Search for the cell housing the specified text and yield its [x, y] center coordinate. 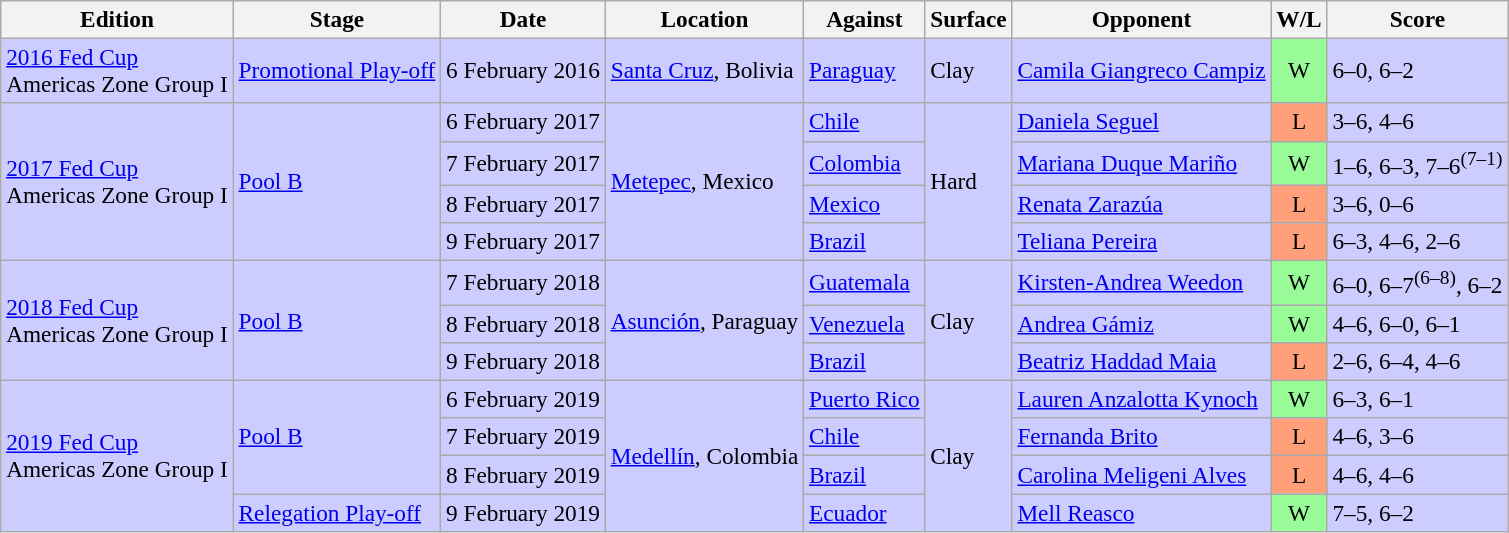
6 February 2019 [524, 399]
7 February 2017 [524, 163]
Carolina Meligeni Alves [1142, 474]
Mariana Duque Mariño [1142, 163]
Surface [968, 19]
Against [864, 19]
Promotional Play-off [337, 70]
Hard [968, 182]
3–6, 0–6 [1418, 204]
2018 Fed Cup Americas Zone Group I [117, 320]
Guatemala [864, 282]
2016 Fed Cup Americas Zone Group I [117, 70]
Ecuador [864, 512]
8 February 2017 [524, 204]
W/L [1299, 19]
Camila Giangreco Campiz [1142, 70]
6–0, 6–2 [1418, 70]
Venezuela [864, 323]
Fernanda Brito [1142, 437]
8 February 2019 [524, 474]
Location [704, 19]
6–3, 4–6, 2–6 [1418, 241]
Daniela Seguel [1142, 122]
Mexico [864, 204]
Relegation Play-off [337, 512]
7 February 2018 [524, 282]
Renata Zarazúa [1142, 204]
Opponent [1142, 19]
6–3, 6–1 [1418, 399]
7–5, 6–2 [1418, 512]
Mell Reasco [1142, 512]
7 February 2019 [524, 437]
4–6, 3–6 [1418, 437]
Metepec, Mexico [704, 182]
Paraguay [864, 70]
6 February 2016 [524, 70]
9 February 2018 [524, 361]
Medellín, Colombia [704, 456]
4–6, 4–6 [1418, 474]
6 February 2017 [524, 122]
Score [1418, 19]
2019 Fed Cup Americas Zone Group I [117, 456]
2–6, 6–4, 4–6 [1418, 361]
1–6, 6–3, 7–6(7–1) [1418, 163]
4–6, 6–0, 6–1 [1418, 323]
Beatriz Haddad Maia [1142, 361]
Kirsten-Andrea Weedon [1142, 282]
9 February 2017 [524, 241]
Colombia [864, 163]
Stage [337, 19]
3–6, 4–6 [1418, 122]
Asunción, Paraguay [704, 320]
Santa Cruz, Bolivia [704, 70]
8 February 2018 [524, 323]
Andrea Gámiz [1142, 323]
Date [524, 19]
9 February 2019 [524, 512]
6–0, 6–7(6–8), 6–2 [1418, 282]
Puerto Rico [864, 399]
2017 Fed Cup Americas Zone Group I [117, 182]
Edition [117, 19]
Lauren Anzalotta Kynoch [1142, 399]
Teliana Pereira [1142, 241]
